Provide the (x, y) coordinate of the cell's center where the given text is located.  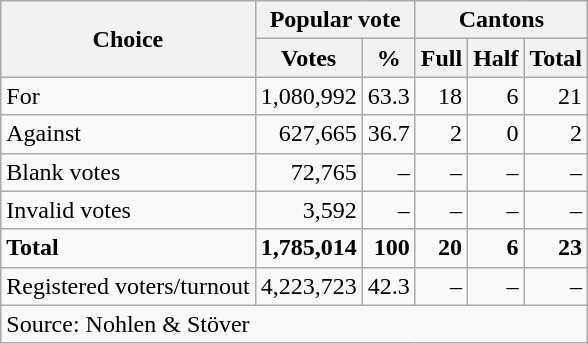
% (388, 58)
Half (496, 58)
Votes (308, 58)
20 (441, 248)
3,592 (308, 210)
72,765 (308, 172)
36.7 (388, 134)
627,665 (308, 134)
23 (556, 248)
Source: Nohlen & Stöver (294, 324)
Blank votes (128, 172)
Choice (128, 39)
21 (556, 96)
42.3 (388, 286)
63.3 (388, 96)
Registered voters/turnout (128, 286)
For (128, 96)
18 (441, 96)
Invalid votes (128, 210)
100 (388, 248)
0 (496, 134)
Against (128, 134)
Full (441, 58)
4,223,723 (308, 286)
Cantons (501, 20)
1,785,014 (308, 248)
Popular vote (335, 20)
1,080,992 (308, 96)
